Scan for the cell matching the given text and deliver its (X, Y) coordinate at center. 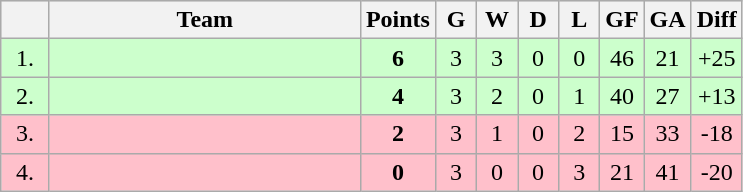
GF (622, 20)
D (538, 20)
W (498, 20)
Team (204, 20)
G (456, 20)
Points (398, 20)
1. (26, 58)
41 (668, 172)
2. (26, 96)
6 (398, 58)
4 (398, 96)
4. (26, 172)
-20 (716, 172)
40 (622, 96)
GA (668, 20)
-18 (716, 134)
L (580, 20)
15 (622, 134)
+25 (716, 58)
27 (668, 96)
3. (26, 134)
Diff (716, 20)
46 (622, 58)
33 (668, 134)
+13 (716, 96)
